Return [X, Y] of the center of cell containing provided text 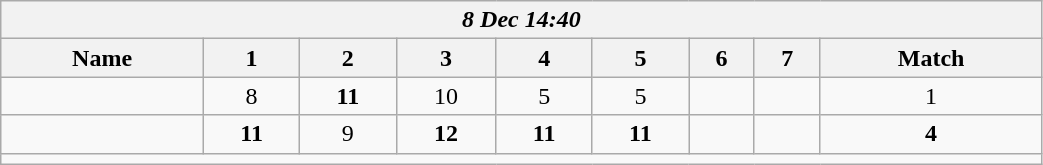
Name [102, 58]
9 [348, 134]
Match [931, 58]
2 [348, 58]
8 Dec 14:40 [522, 20]
6 [722, 58]
7 [787, 58]
8 [251, 96]
3 [446, 58]
12 [446, 134]
10 [446, 96]
